Output the [X, Y] coordinate of the center of the cell containing the given text.  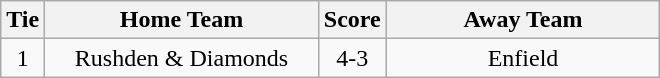
Tie [23, 20]
Enfield [523, 58]
Score [352, 20]
Home Team [182, 20]
Away Team [523, 20]
1 [23, 58]
Rushden & Diamonds [182, 58]
4-3 [352, 58]
